Locate the cell with the specified text and output its (x, y) center coordinate. 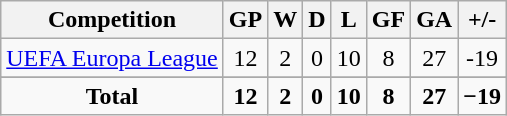
UEFA Europa League (112, 58)
Total (112, 96)
GA (434, 20)
GP (245, 20)
−19 (482, 96)
L (348, 20)
W (286, 20)
+/- (482, 20)
D (317, 20)
Competition (112, 20)
-19 (482, 58)
GF (388, 20)
